Scan for the cell matching the given text and deliver its [X, Y] coordinate at center. 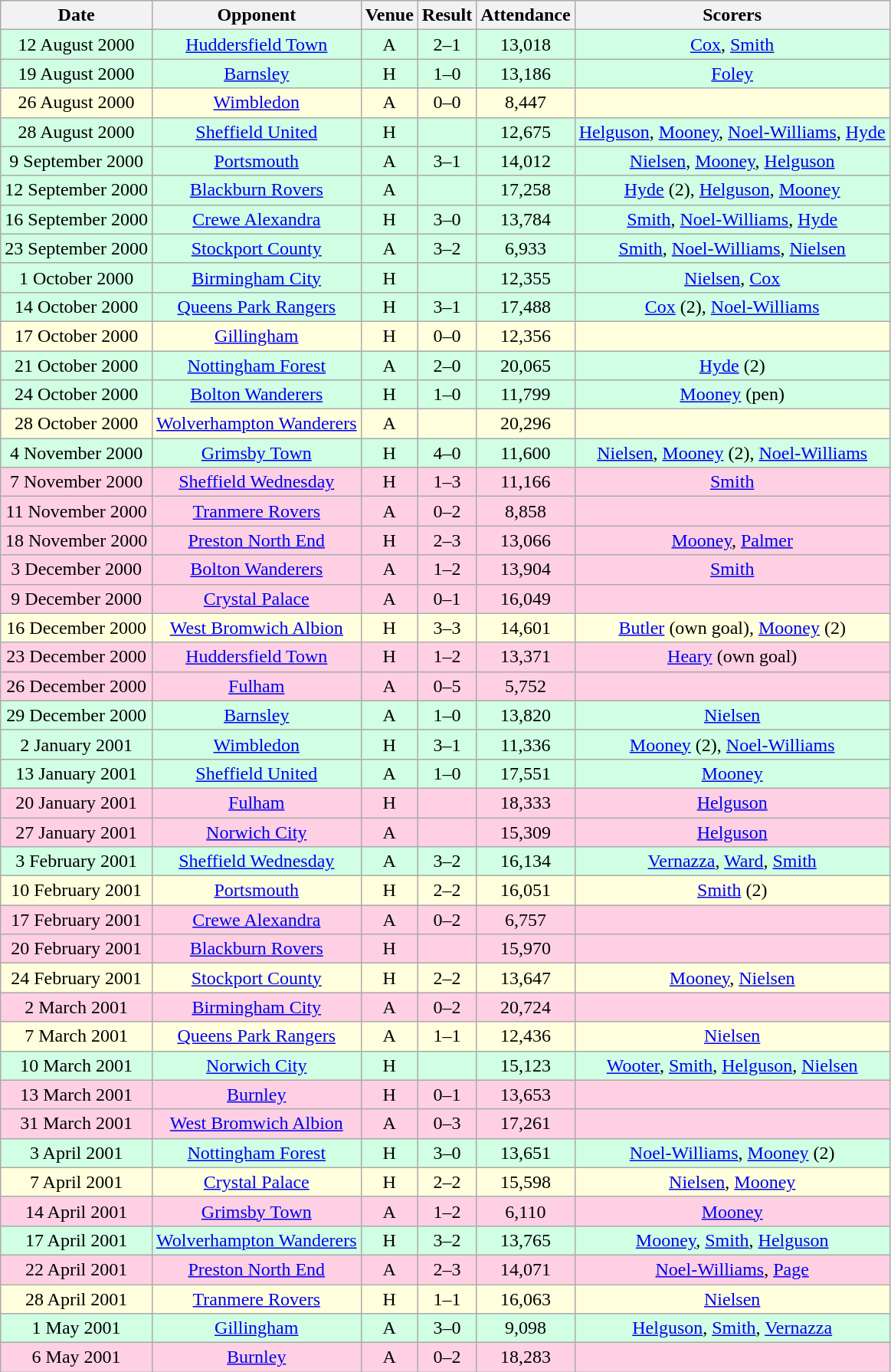
14 October 2000 [77, 307]
13 January 2001 [77, 773]
9 December 2000 [77, 599]
13,784 [526, 219]
23 September 2000 [77, 248]
23 December 2000 [77, 657]
20,296 [526, 424]
14 April 2001 [77, 1211]
11,166 [526, 482]
17 April 2001 [77, 1240]
26 August 2000 [77, 103]
12,355 [526, 277]
Butler (own goal), Mooney (2) [732, 628]
8,447 [526, 103]
10 March 2001 [77, 1065]
26 December 2000 [77, 686]
Heary (own goal) [732, 657]
17 October 2000 [77, 336]
13 March 2001 [77, 1095]
Result [447, 15]
2 January 2001 [77, 744]
Nielsen, Cox [732, 277]
Cox (2), Noel-Williams [732, 307]
1–3 [447, 482]
21 October 2000 [77, 366]
4 November 2000 [77, 453]
11,799 [526, 395]
Mooney (2), Noel-Williams [732, 744]
9,098 [526, 1328]
8,858 [526, 511]
Opponent [256, 15]
18,333 [526, 803]
20,724 [526, 1007]
13,651 [526, 1153]
1 May 2001 [77, 1328]
16 September 2000 [77, 219]
14,071 [526, 1269]
Hyde (2) [732, 366]
16,134 [526, 862]
5,752 [526, 686]
12,436 [526, 1036]
14,601 [526, 628]
0–5 [447, 686]
Scorers [732, 15]
16,063 [526, 1299]
13,371 [526, 657]
17,551 [526, 773]
10 February 2001 [77, 891]
7 November 2000 [77, 482]
1 October 2000 [77, 277]
13,904 [526, 569]
24 February 2001 [77, 978]
15,123 [526, 1065]
Smith, Noel-Williams, Hyde [732, 219]
9 September 2000 [77, 161]
3 December 2000 [77, 569]
12 August 2000 [77, 44]
16 December 2000 [77, 628]
13,066 [526, 540]
20 February 2001 [77, 949]
28 August 2000 [77, 132]
2 March 2001 [77, 1007]
19 August 2000 [77, 74]
17,261 [526, 1124]
3 April 2001 [77, 1153]
7 March 2001 [77, 1036]
6,110 [526, 1211]
18 November 2000 [77, 540]
17,488 [526, 307]
13,647 [526, 978]
14,012 [526, 161]
29 December 2000 [77, 715]
16,049 [526, 599]
2–1 [447, 44]
Foley [732, 74]
7 April 2001 [77, 1182]
16,051 [526, 891]
13,186 [526, 74]
28 April 2001 [77, 1299]
6,757 [526, 920]
13,018 [526, 44]
17,258 [526, 190]
0–3 [447, 1124]
11,600 [526, 453]
3 February 2001 [77, 862]
22 April 2001 [77, 1269]
Smith (2) [732, 891]
Helguson, Smith, Vernazza [732, 1328]
31 March 2001 [77, 1124]
Attendance [526, 15]
15,970 [526, 949]
Mooney, Palmer [732, 540]
11,336 [526, 744]
12,675 [526, 132]
27 January 2001 [77, 832]
13,820 [526, 715]
Smith, Noel-Williams, Nielsen [732, 248]
28 October 2000 [77, 424]
Nielsen, Mooney [732, 1182]
Noel-Williams, Page [732, 1269]
17 February 2001 [77, 920]
11 November 2000 [77, 511]
3–3 [447, 628]
Vernazza, Ward, Smith [732, 862]
13,765 [526, 1240]
24 October 2000 [77, 395]
Nielsen, Mooney (2), Noel-Williams [732, 453]
Mooney (pen) [732, 395]
Cox, Smith [732, 44]
Helguson, Mooney, Noel-Williams, Hyde [732, 132]
2–0 [447, 366]
Mooney, Nielsen [732, 978]
6 May 2001 [77, 1357]
15,598 [526, 1182]
4–0 [447, 453]
15,309 [526, 832]
Mooney, Smith, Helguson [732, 1240]
6,933 [526, 248]
Nielsen, Mooney, Helguson [732, 161]
20 January 2001 [77, 803]
Wooter, Smith, Helguson, Nielsen [732, 1065]
13,653 [526, 1095]
12 September 2000 [77, 190]
Hyde (2), Helguson, Mooney [732, 190]
18,283 [526, 1357]
12,356 [526, 336]
20,065 [526, 366]
Noel-Williams, Mooney (2) [732, 1153]
Date [77, 15]
Venue [389, 15]
